Scan for the cell matching the given text and deliver its (X, Y) coordinate at center. 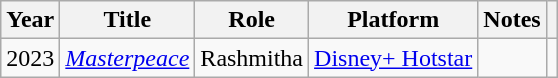
Notes (512, 20)
2023 (30, 58)
Title (128, 20)
Year (30, 20)
Platform (394, 20)
Disney+ Hotstar (394, 58)
Rashmitha (252, 58)
Masterpeace (128, 58)
Role (252, 20)
